From the cell containing the given text, extract its center point as [X, Y] coordinate. 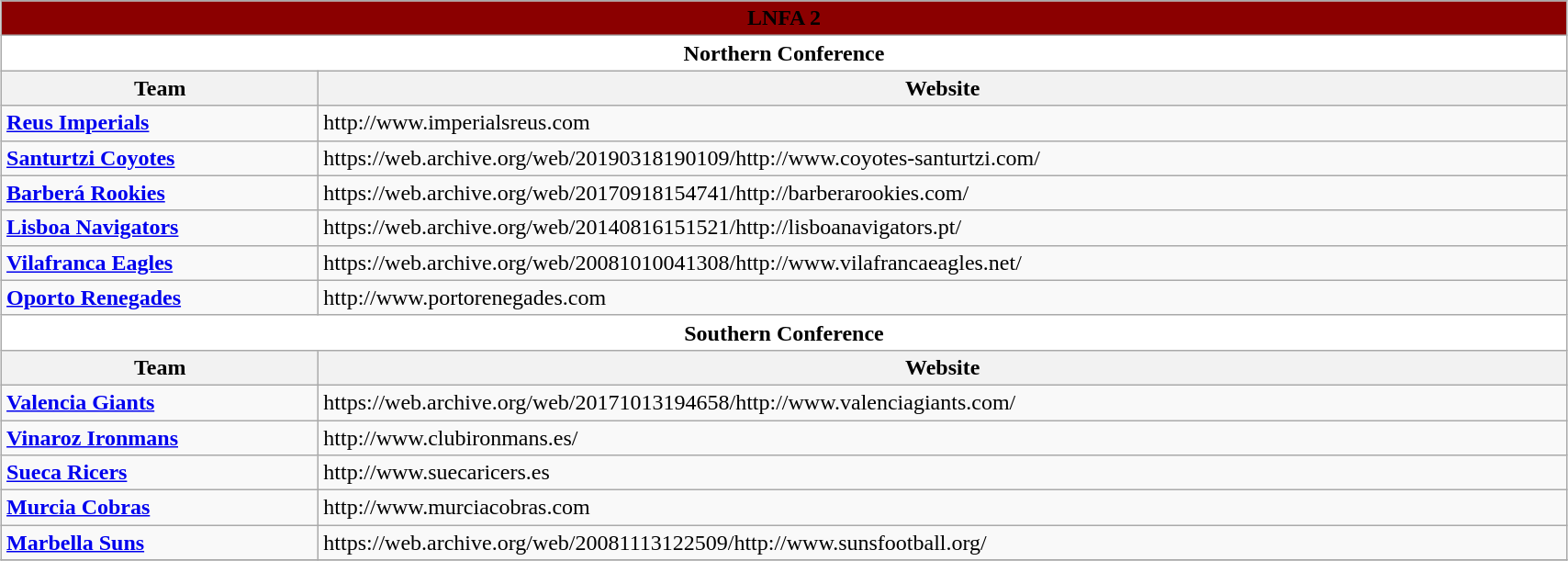
http://www.suecaricers.es [943, 473]
Vilafranca Eagles [160, 263]
https://web.archive.org/web/20081010041308/http://www.vilafrancaeagles.net/ [943, 263]
http://www.murciacobras.com [943, 508]
Valencia Giants [160, 402]
http://www.imperialsreus.com [943, 123]
Santurtzi Coyotes [160, 158]
Barberá Rookies [160, 193]
https://web.archive.org/web/20190318190109/http://www.coyotes-santurtzi.com/ [943, 158]
https://web.archive.org/web/20081113122509/http://www.sunsfootball.org/ [943, 543]
Marbella Suns [160, 543]
https://web.archive.org/web/20140816151521/http://lisboanavigators.pt/ [943, 228]
Northern Conference [784, 53]
Murcia Cobras [160, 508]
Vinaroz Ironmans [160, 438]
Lisboa Navigators [160, 228]
Oporto Renegades [160, 297]
https://web.archive.org/web/20170918154741/http://barberarookies.com/ [943, 193]
LNFA 2 [784, 18]
https://web.archive.org/web/20171013194658/http://www.valenciagiants.com/ [943, 402]
Reus Imperials [160, 123]
Southern Conference [784, 332]
Sueca Ricers [160, 473]
http://www.portorenegades.com [943, 297]
http://www.clubironmans.es/ [943, 438]
